Extract the (x, y) coordinate from the center of the cell holding the provided text.  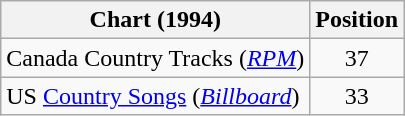
Chart (1994) (156, 20)
37 (357, 58)
Canada Country Tracks (RPM) (156, 58)
US Country Songs (Billboard) (156, 96)
33 (357, 96)
Position (357, 20)
